Extract the (x, y) coordinate from the center of the cell holding the provided text.  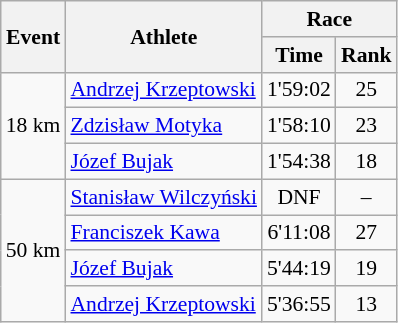
13 (366, 304)
19 (366, 269)
Race (330, 19)
1'58:10 (299, 126)
Rank (366, 55)
50 km (34, 250)
27 (366, 233)
5'44:19 (299, 269)
18 km (34, 126)
Franciszek Kawa (164, 233)
1'59:02 (299, 90)
DNF (299, 197)
1'54:38 (299, 162)
Event (34, 36)
25 (366, 90)
Athlete (164, 36)
– (366, 197)
Time (299, 55)
18 (366, 162)
Stanisław Wilczyński (164, 197)
23 (366, 126)
Zdzisław Motyka (164, 126)
6'11:08 (299, 233)
5'36:55 (299, 304)
